Scan for the cell matching the given text and deliver its [X, Y] coordinate at center. 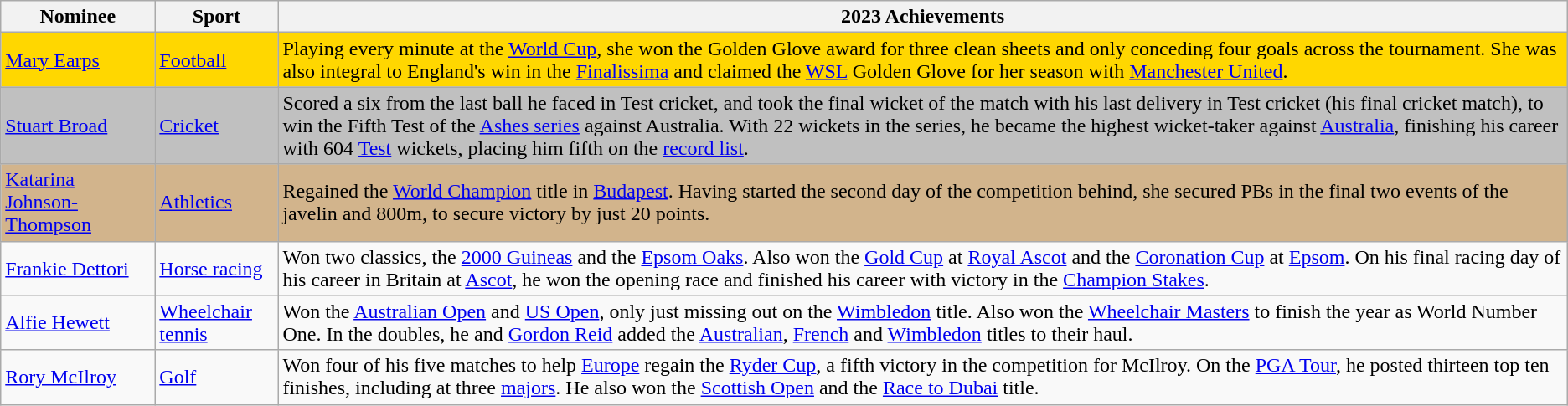
Stuart Broad [78, 126]
Nominee [78, 17]
Wheelchair tennis [216, 323]
Golf [216, 377]
2023 Achievements [923, 17]
Katarina Johnson-Thompson [78, 203]
Frankie Dettori [78, 268]
Football [216, 60]
Horse racing [216, 268]
Alfie Hewett [78, 323]
Sport [216, 17]
Rory McIlroy [78, 377]
Cricket [216, 126]
Mary Earps [78, 60]
Athletics [216, 203]
